Determine the [X, Y] coordinate at the center of the cell enclosing the given text.  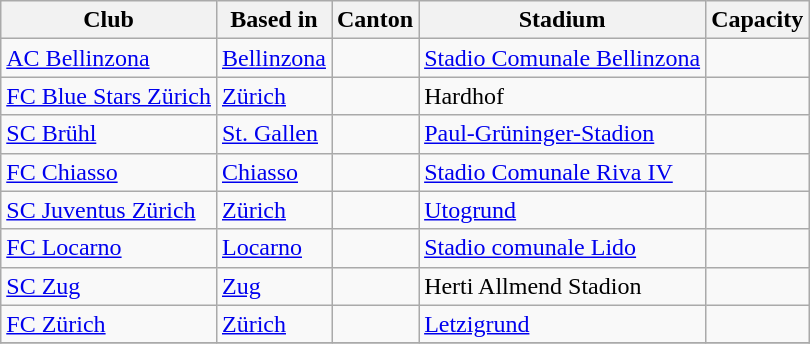
Stadio comunale Lido [562, 248]
SC Juventus Zürich [109, 210]
Herti Allmend Stadion [562, 286]
FC Zürich [109, 324]
St. Gallen [274, 134]
Stadio Comunale Bellinzona [562, 58]
Stadium [562, 20]
Hardhof [562, 96]
Based in [274, 20]
Letzigrund [562, 324]
SC Zug [109, 286]
Stadio Comunale Riva IV [562, 172]
AC Bellinzona [109, 58]
Bellinzona [274, 58]
SC Brühl [109, 134]
Capacity [758, 20]
Zug [274, 286]
Canton [376, 20]
FC Blue Stars Zürich [109, 96]
FC Locarno [109, 248]
FC Chiasso [109, 172]
Paul-Grüninger-Stadion [562, 134]
Chiasso [274, 172]
Locarno [274, 248]
Utogrund [562, 210]
Club [109, 20]
